Locate the cell with the specified text and output its (x, y) center coordinate. 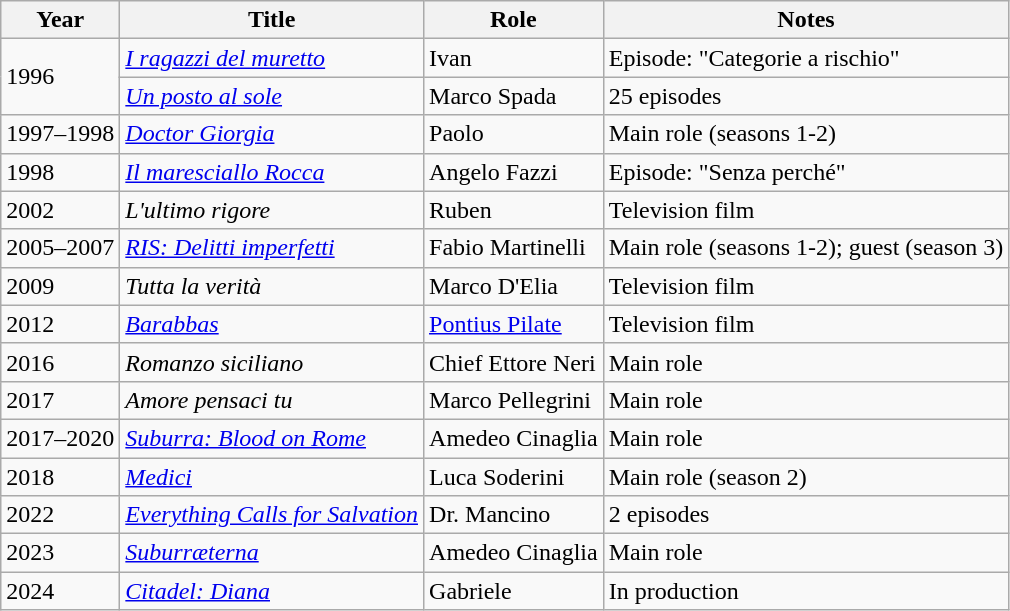
Main role (season 2) (806, 477)
Ivan (514, 58)
Notes (806, 20)
1996 (60, 77)
2017 (60, 400)
Amore pensaci tu (272, 400)
RIS: Delitti imperfetti (272, 248)
Suburra: Blood on Rome (272, 438)
Gabriele (514, 591)
Fabio Martinelli (514, 248)
1998 (60, 172)
2018 (60, 477)
Main role (seasons 1-2) (806, 134)
Paolo (514, 134)
Doctor Giorgia (272, 134)
Angelo Fazzi (514, 172)
Year (60, 20)
2002 (60, 210)
Dr. Mancino (514, 515)
Chief Ettore Neri (514, 362)
Tutta la verità (272, 286)
1997–1998 (60, 134)
L'ultimo rigore (272, 210)
2005–2007 (60, 248)
Citadel: Diana (272, 591)
Episode: "Senza perché" (806, 172)
Pontius Pilate (514, 324)
Title (272, 20)
2009 (60, 286)
Romanzo siciliano (272, 362)
Luca Soderini (514, 477)
Il maresciallo Rocca (272, 172)
Marco D'Elia (514, 286)
Everything Calls for Salvation (272, 515)
Un posto al sole (272, 96)
2024 (60, 591)
2016 (60, 362)
2023 (60, 553)
Medici (272, 477)
Ruben (514, 210)
Main role (seasons 1-2); guest (season 3) (806, 248)
25 episodes (806, 96)
2 episodes (806, 515)
Role (514, 20)
Suburræterna (272, 553)
Marco Spada (514, 96)
2022 (60, 515)
In production (806, 591)
2012 (60, 324)
Barabbas (272, 324)
I ragazzi del muretto (272, 58)
2017–2020 (60, 438)
Episode: "Categorie a rischio" (806, 58)
Marco Pellegrini (514, 400)
